Determine the [X, Y] coordinate at the center of the cell enclosing the given text.  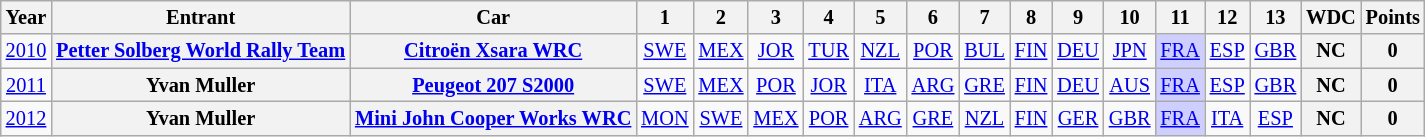
Car [493, 17]
1 [664, 17]
Citroën Xsara WRC [493, 51]
2011 [26, 85]
BUL [984, 51]
Peugeot 207 S2000 [493, 85]
11 [1180, 17]
Mini John Cooper Works WRC [493, 118]
Petter Solberg World Rally Team [200, 51]
8 [1032, 17]
6 [934, 17]
3 [776, 17]
12 [1228, 17]
5 [880, 17]
TUR [828, 51]
AUS [1130, 85]
4 [828, 17]
7 [984, 17]
13 [1276, 17]
2010 [26, 51]
2012 [26, 118]
Points [1393, 17]
10 [1130, 17]
Entrant [200, 17]
JPN [1130, 51]
WDC [1331, 17]
GER [1078, 118]
2 [720, 17]
9 [1078, 17]
Year [26, 17]
MON [664, 118]
